Detect which cell encompasses the target text, then output its (x, y) center coordinate. 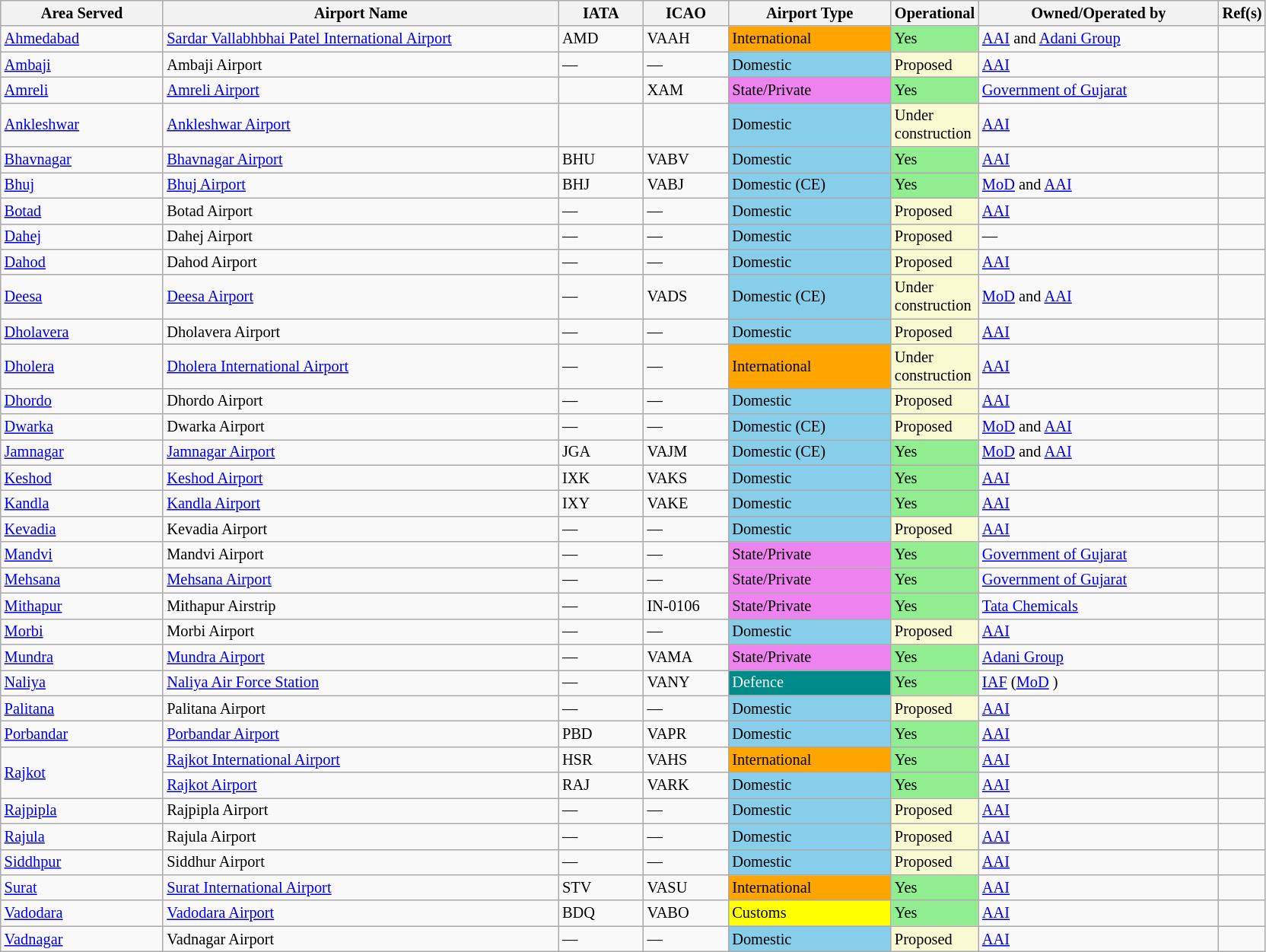
Owned/Operated by (1099, 13)
Naliya Air Force Station (361, 683)
BDQ (601, 913)
Siddhur Airport (361, 862)
Dholavera Airport (361, 332)
VAPR (686, 734)
Mehsana Airport (361, 580)
Deesa Airport (361, 297)
Rajkot Airport (361, 785)
Dahod Airport (361, 262)
Dholavera (82, 332)
Deesa (82, 297)
VABJ (686, 185)
Morbi Airport (361, 632)
Dahej (82, 237)
ICAO (686, 13)
Dahod (82, 262)
VAKS (686, 478)
Jamnagar Airport (361, 452)
Ambaji (82, 65)
Keshod (82, 478)
AMD (601, 39)
Palitana (82, 708)
Bhuj (82, 185)
Kevadia (82, 529)
Ahmedabad (82, 39)
Bhavnagar Airport (361, 160)
IAF (MoD ) (1099, 683)
Operational (934, 13)
Palitana Airport (361, 708)
STV (601, 887)
Ankleshwar (82, 125)
Surat International Airport (361, 887)
Adani Group (1099, 657)
Ref(s) (1242, 13)
Vadodara (82, 913)
Amreli (82, 90)
Surat (82, 887)
Botad Airport (361, 211)
VARK (686, 785)
Rajula Airport (361, 836)
Sardar Vallabhbhai Patel International Airport (361, 39)
Dahej Airport (361, 237)
Airport Type (810, 13)
XAM (686, 90)
Rajula (82, 836)
VAHS (686, 759)
Kevadia Airport (361, 529)
Jamnagar (82, 452)
Mundra Airport (361, 657)
VAKE (686, 503)
VABV (686, 160)
Rajpipla Airport (361, 810)
Mundra (82, 657)
VASU (686, 887)
BHJ (601, 185)
AAI and Adani Group (1099, 39)
Mandvi Airport (361, 555)
VAMA (686, 657)
Dhordo (82, 401)
Dhordo Airport (361, 401)
HSR (601, 759)
Porbandar (82, 734)
Kandla Airport (361, 503)
Mandvi (82, 555)
Ankleshwar Airport (361, 125)
IATA (601, 13)
Dwarka (82, 427)
Defence (810, 683)
Customs (810, 913)
RAJ (601, 785)
Tata Chemicals (1099, 606)
Mehsana (82, 580)
Bhavnagar (82, 160)
Area Served (82, 13)
Rajpipla (82, 810)
Rajkot (82, 772)
VADS (686, 297)
VAAH (686, 39)
Ambaji Airport (361, 65)
Keshod Airport (361, 478)
Rajkot International Airport (361, 759)
Morbi (82, 632)
Mithapur (82, 606)
IN-0106 (686, 606)
Vadnagar (82, 939)
VAJM (686, 452)
Dholera (82, 366)
Dholera International Airport (361, 366)
Vadodara Airport (361, 913)
VABO (686, 913)
Amreli Airport (361, 90)
Naliya (82, 683)
Dwarka Airport (361, 427)
JGA (601, 452)
VANY (686, 683)
Airport Name (361, 13)
Mithapur Airstrip (361, 606)
Kandla (82, 503)
BHU (601, 160)
Vadnagar Airport (361, 939)
Bhuj Airport (361, 185)
IXK (601, 478)
Porbandar Airport (361, 734)
Siddhpur (82, 862)
IXY (601, 503)
Botad (82, 211)
PBD (601, 734)
